Determine the (X, Y) coordinate at the center of the cell enclosing the given text.  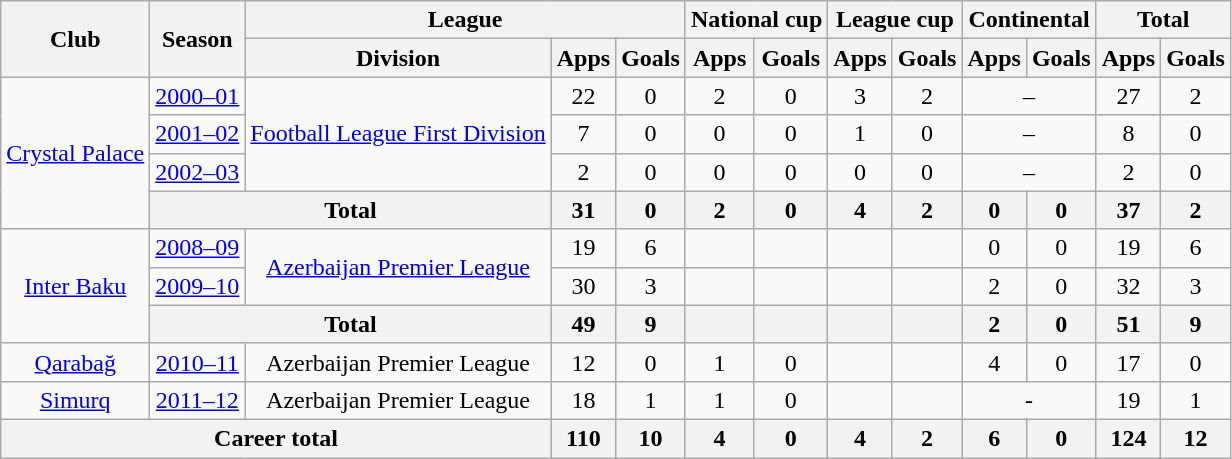
110 (583, 438)
Crystal Palace (76, 153)
2002–03 (198, 172)
- (1029, 400)
18 (583, 400)
2001–02 (198, 134)
27 (1128, 96)
Continental (1029, 20)
2009–10 (198, 286)
32 (1128, 286)
League (466, 20)
Simurq (76, 400)
10 (651, 438)
Club (76, 39)
7 (583, 134)
51 (1128, 324)
Division (398, 58)
2000–01 (198, 96)
Football League First Division (398, 134)
8 (1128, 134)
2010–11 (198, 362)
49 (583, 324)
30 (583, 286)
17 (1128, 362)
Inter Baku (76, 286)
Qarabağ (76, 362)
22 (583, 96)
2008–09 (198, 248)
124 (1128, 438)
Career total (276, 438)
Season (198, 39)
37 (1128, 210)
League cup (895, 20)
2011–12 (198, 400)
National cup (756, 20)
31 (583, 210)
